Extract the [X, Y] coordinate from the center of the cell holding the provided text.  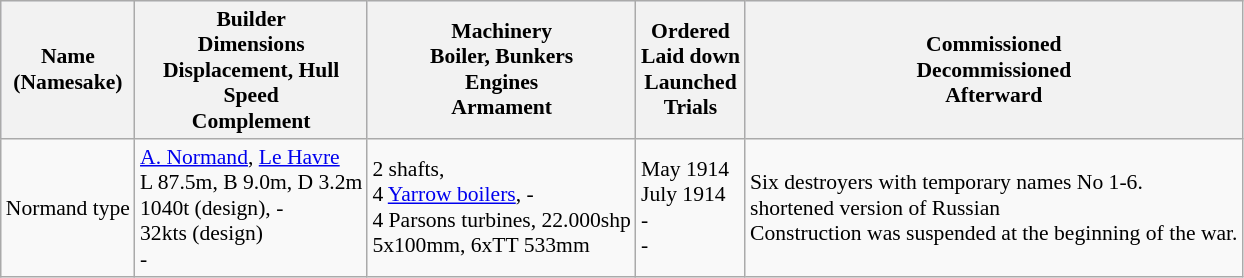
CommissionedDecommissionedAfterward [994, 70]
Six destroyers with temporary names No 1-6.shortened version of Russian Construction was suspended at the beginning of the war. [994, 208]
May 1914July 1914-- [690, 208]
OrderedLaid downLaunchedTrials [690, 70]
MachineryBoiler, BunkersEnginesArmament [502, 70]
BuilderDimensionsDisplacement, HullSpeedComplement [251, 70]
Normand type [68, 208]
2 shafts, 4 Yarrow boilers, -4 Parsons turbines, 22.000shp5x100mm, 6xTT 533mm [502, 208]
Name(Namesake) [68, 70]
A. Normand, Le HavreL 87.5m, B 9.0m, D 3.2m1040t (design), -32kts (design)- [251, 208]
